Search for the cell housing the specified text and yield its [x, y] center coordinate. 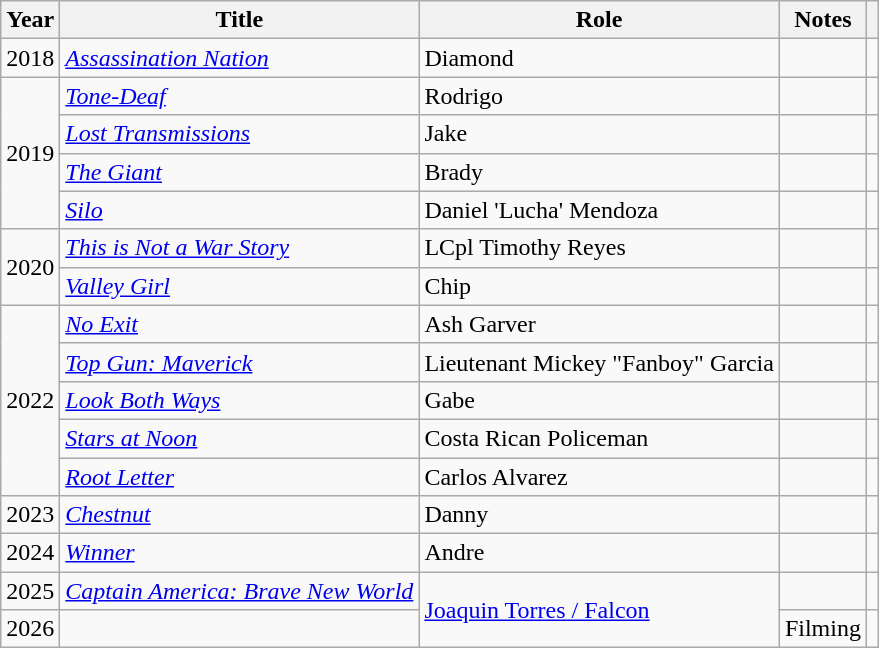
Lieutenant Mickey "Fanboy" Garcia [600, 362]
Top Gun: Maverick [240, 362]
Lost Transmissions [240, 134]
Tone-Deaf [240, 96]
2026 [30, 629]
Assassination Nation [240, 58]
2025 [30, 591]
Chestnut [240, 515]
2020 [30, 267]
2018 [30, 58]
Brady [600, 172]
Stars at Noon [240, 438]
Title [240, 20]
Silo [240, 210]
2024 [30, 553]
Gabe [600, 400]
Rodrigo [600, 96]
Ash Garver [600, 324]
Role [600, 20]
Root Letter [240, 477]
Joaquin Torres / Falcon [600, 610]
Winner [240, 553]
2023 [30, 515]
This is Not a War Story [240, 248]
Captain America: Brave New World [240, 591]
Andre [600, 553]
Carlos Alvarez [600, 477]
Costa Rican Policeman [600, 438]
The Giant [240, 172]
Chip [600, 286]
Danny [600, 515]
No Exit [240, 324]
Diamond [600, 58]
Year [30, 20]
LCpl Timothy Reyes [600, 248]
Notes [822, 20]
Filming [822, 629]
Daniel 'Lucha' Mendoza [600, 210]
2019 [30, 153]
Valley Girl [240, 286]
Jake [600, 134]
2022 [30, 400]
Look Both Ways [240, 400]
